For the text-containing cell, return its midpoint in [X, Y] coordinate format. 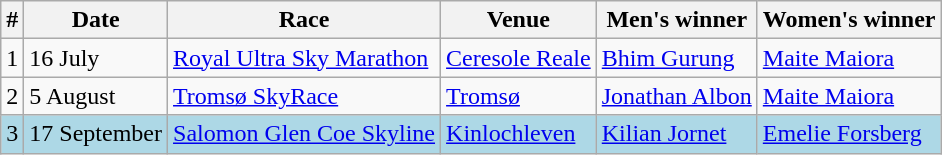
Tromsø SkyRace [304, 96]
# [12, 20]
5 August [96, 96]
Date [96, 20]
Men's winner [676, 20]
Salomon Glen Coe Skyline [304, 134]
Kilian Jornet [676, 134]
Ceresole Reale [519, 58]
Emelie Forsberg [849, 134]
Royal Ultra Sky Marathon [304, 58]
Bhim Gurung [676, 58]
1 [12, 58]
Jonathan Albon [676, 96]
17 September [96, 134]
Kinlochleven [519, 134]
Tromsø [519, 96]
Race [304, 20]
2 [12, 96]
Women's winner [849, 20]
Venue [519, 20]
16 July [96, 58]
3 [12, 134]
